Scan for the cell matching the given text and deliver its [X, Y] coordinate at center. 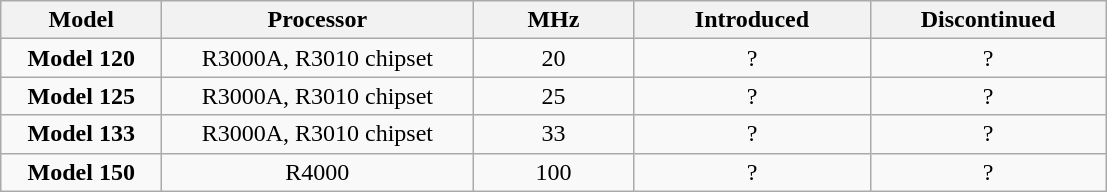
33 [554, 134]
Model 133 [82, 134]
25 [554, 96]
Processor [318, 20]
MHz [554, 20]
Introduced [752, 20]
Model 120 [82, 58]
Discontinued [988, 20]
Model [82, 20]
100 [554, 172]
Model 125 [82, 96]
R4000 [318, 172]
Model 150 [82, 172]
20 [554, 58]
